Capture the cell that displays the provided text and extract its [X, Y] central coordinate. 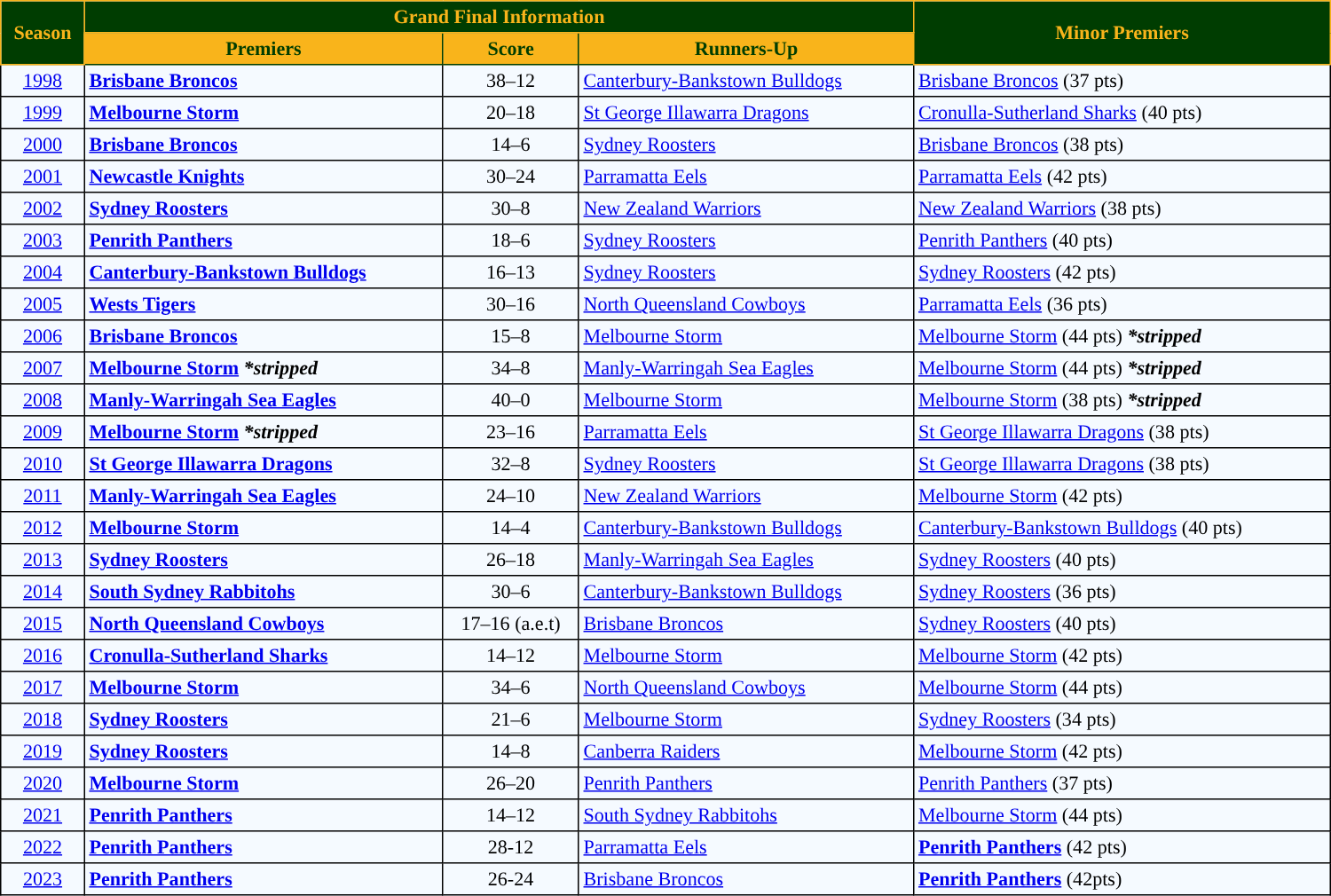
Parramatta Eels (36 pts) [1122, 304]
40–0 [511, 400]
Sydney Roosters (36 pts) [1122, 592]
2004 [43, 272]
Canberra Raiders [745, 751]
2018 [43, 719]
Score [511, 49]
30–16 [511, 304]
2005 [43, 304]
34–6 [511, 688]
2010 [43, 464]
32–8 [511, 464]
Parramatta Eels (42 pts) [1122, 177]
2008 [43, 400]
Premiers [264, 49]
Newcastle Knights [264, 177]
2009 [43, 432]
1998 [43, 81]
14–8 [511, 751]
Canterbury-Bankstown Bulldogs (40 pts) [1122, 528]
Sydney Roosters (42 pts) [1122, 272]
Cronulla-Sutherland Sharks [264, 656]
2017 [43, 688]
15–8 [511, 336]
Minor Premiers [1122, 33]
Grand Final Information [499, 17]
Wests Tigers [264, 304]
26–20 [511, 783]
2002 [43, 208]
14–4 [511, 528]
Penrith Panthers (40 pts) [1122, 240]
21–6 [511, 719]
Penrith Panthers (37 pts) [1122, 783]
2020 [43, 783]
2011 [43, 496]
17–16 (a.e.t) [511, 624]
Penrith Panthers (42pts) [1122, 879]
2022 [43, 847]
Melbourne Storm (38 pts) *stripped [1122, 400]
16–13 [511, 272]
2012 [43, 528]
20–18 [511, 113]
23–16 [511, 432]
2003 [43, 240]
New Zealand Warriors (38 pts) [1122, 208]
28-12 [511, 847]
2023 [43, 879]
24–10 [511, 496]
38–12 [511, 81]
2001 [43, 177]
Brisbane Broncos (37 pts) [1122, 81]
30–8 [511, 208]
Brisbane Broncos (38 pts) [1122, 145]
2007 [43, 368]
34–8 [511, 368]
Cronulla-Sutherland Sharks (40 pts) [1122, 113]
2014 [43, 592]
Penrith Panthers (42 pts) [1122, 847]
2019 [43, 751]
2015 [43, 624]
Sydney Roosters (34 pts) [1122, 719]
2021 [43, 815]
18–6 [511, 240]
Season [43, 33]
2006 [43, 336]
30–24 [511, 177]
2000 [43, 145]
26–18 [511, 560]
2016 [43, 656]
14–6 [511, 145]
2013 [43, 560]
26-24 [511, 879]
1999 [43, 113]
Runners-Up [745, 49]
30–6 [511, 592]
